Scan for the cell matching the given text and deliver its (X, Y) coordinate at center. 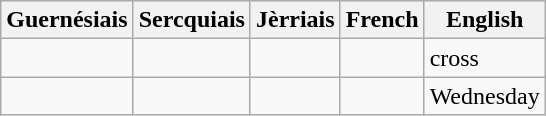
English (484, 20)
French (382, 20)
cross (484, 58)
Wednesday (484, 96)
Sercquiais (192, 20)
Jèrriais (295, 20)
Guernésiais (67, 20)
